Extract the [x, y] coordinate from the center of the cell holding the provided text.  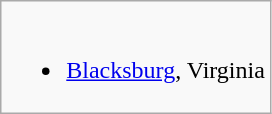
Blacksburg, Virginia [136, 58]
